For the text-containing cell, return its midpoint in [x, y] coordinate format. 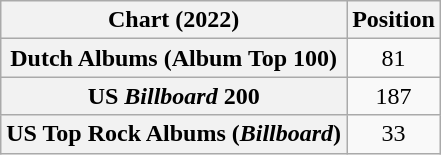
187 [394, 96]
Chart (2022) [174, 20]
Dutch Albums (Album Top 100) [174, 58]
Position [394, 20]
81 [394, 58]
33 [394, 134]
US Top Rock Albums (Billboard) [174, 134]
US Billboard 200 [174, 96]
